Output the (x, y) coordinate of the center of the cell containing the given text.  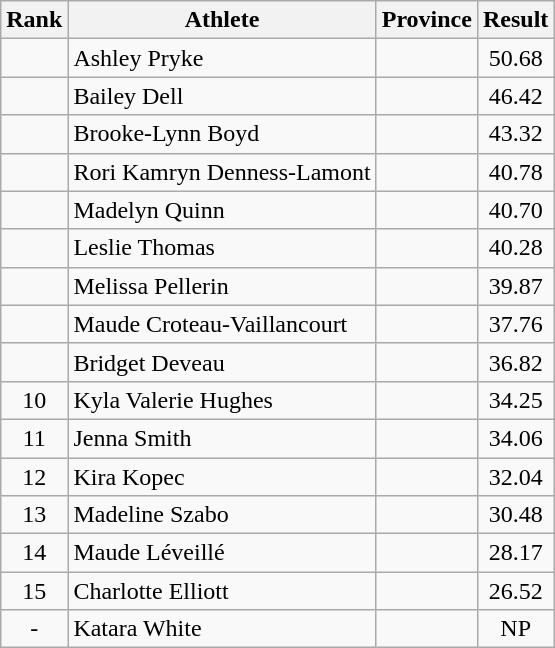
NP (515, 629)
Bailey Dell (222, 96)
13 (34, 515)
Athlete (222, 20)
37.76 (515, 324)
15 (34, 591)
11 (34, 438)
12 (34, 477)
40.78 (515, 172)
Melissa Pellerin (222, 286)
Maude Croteau-Vaillancourt (222, 324)
Rori Kamryn Denness-Lamont (222, 172)
10 (34, 400)
40.70 (515, 210)
Kira Kopec (222, 477)
Maude Léveillé (222, 553)
Province (426, 20)
36.82 (515, 362)
Bridget Deveau (222, 362)
Katara White (222, 629)
Kyla Valerie Hughes (222, 400)
Jenna Smith (222, 438)
30.48 (515, 515)
Madelyn Quinn (222, 210)
14 (34, 553)
Ashley Pryke (222, 58)
43.32 (515, 134)
Charlotte Elliott (222, 591)
Brooke-Lynn Boyd (222, 134)
- (34, 629)
39.87 (515, 286)
Madeline Szabo (222, 515)
28.17 (515, 553)
32.04 (515, 477)
50.68 (515, 58)
26.52 (515, 591)
34.06 (515, 438)
34.25 (515, 400)
Leslie Thomas (222, 248)
Rank (34, 20)
Result (515, 20)
46.42 (515, 96)
40.28 (515, 248)
